For the text-containing cell, return its midpoint in (X, Y) coordinate format. 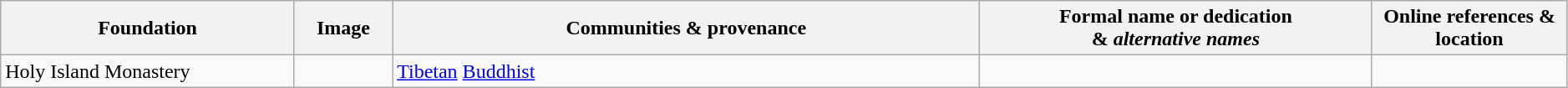
Formal name or dedication & alternative names (1176, 28)
Holy Island Monastery (148, 71)
Communities & provenance (687, 28)
Online references & location (1469, 28)
Foundation (148, 28)
Tibetan Buddhist (687, 71)
Image (343, 28)
